Capture the cell that displays the provided text and extract its (x, y) central coordinate. 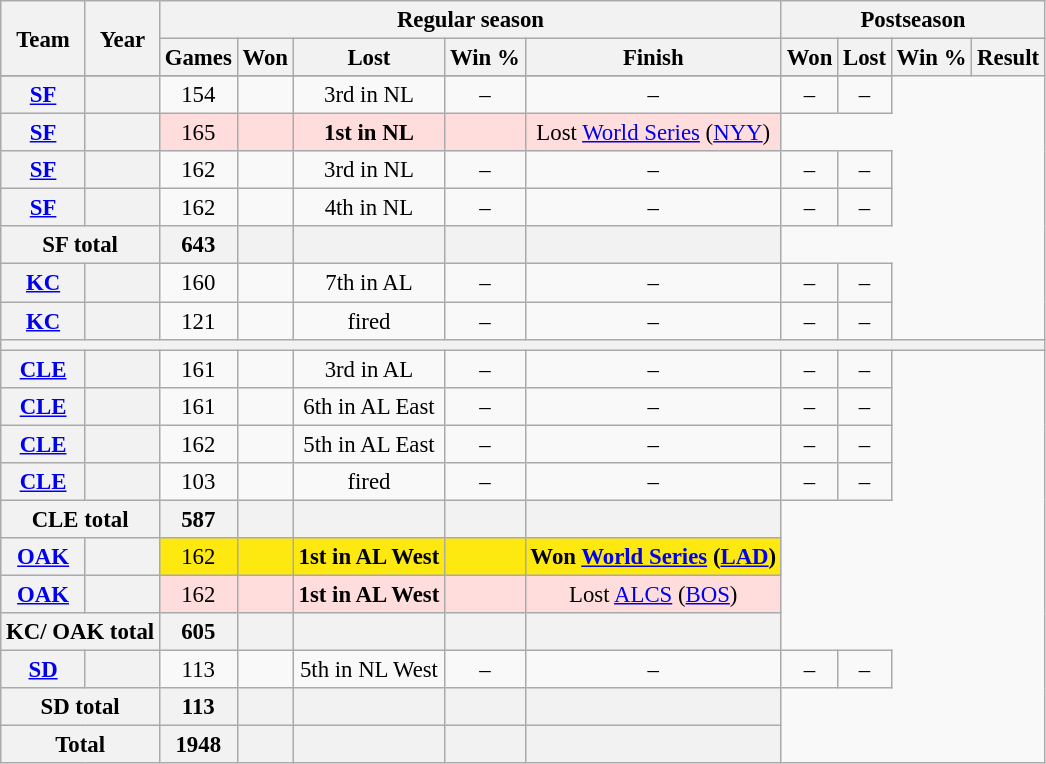
Year (122, 38)
4th in NL (368, 208)
165 (198, 133)
154 (198, 95)
160 (198, 283)
5th in NL West (368, 670)
KC/ OAK total (80, 632)
CLE total (80, 519)
SD (44, 670)
SD total (80, 707)
Postseason (912, 20)
Total (80, 745)
5th in AL East (368, 444)
643 (198, 245)
Lost World Series (NYY) (653, 133)
3rd in AL (368, 369)
Lost ALCS (BOS) (653, 594)
Team (44, 38)
7th in AL (368, 283)
103 (198, 482)
1st in NL (368, 133)
587 (198, 519)
1948 (198, 745)
6th in AL East (368, 406)
Games (198, 58)
Won World Series (LAD) (653, 557)
605 (198, 632)
Regular season (470, 20)
121 (198, 321)
Finish (653, 58)
SF total (80, 245)
Result (1008, 58)
